Locate the cell with the specified text and output its [X, Y] center coordinate. 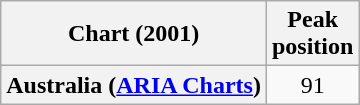
Chart (2001) [134, 34]
Australia (ARIA Charts) [134, 85]
Peakposition [312, 34]
91 [312, 85]
